Provide the (X, Y) coordinate of the cell's center where the given text is located.  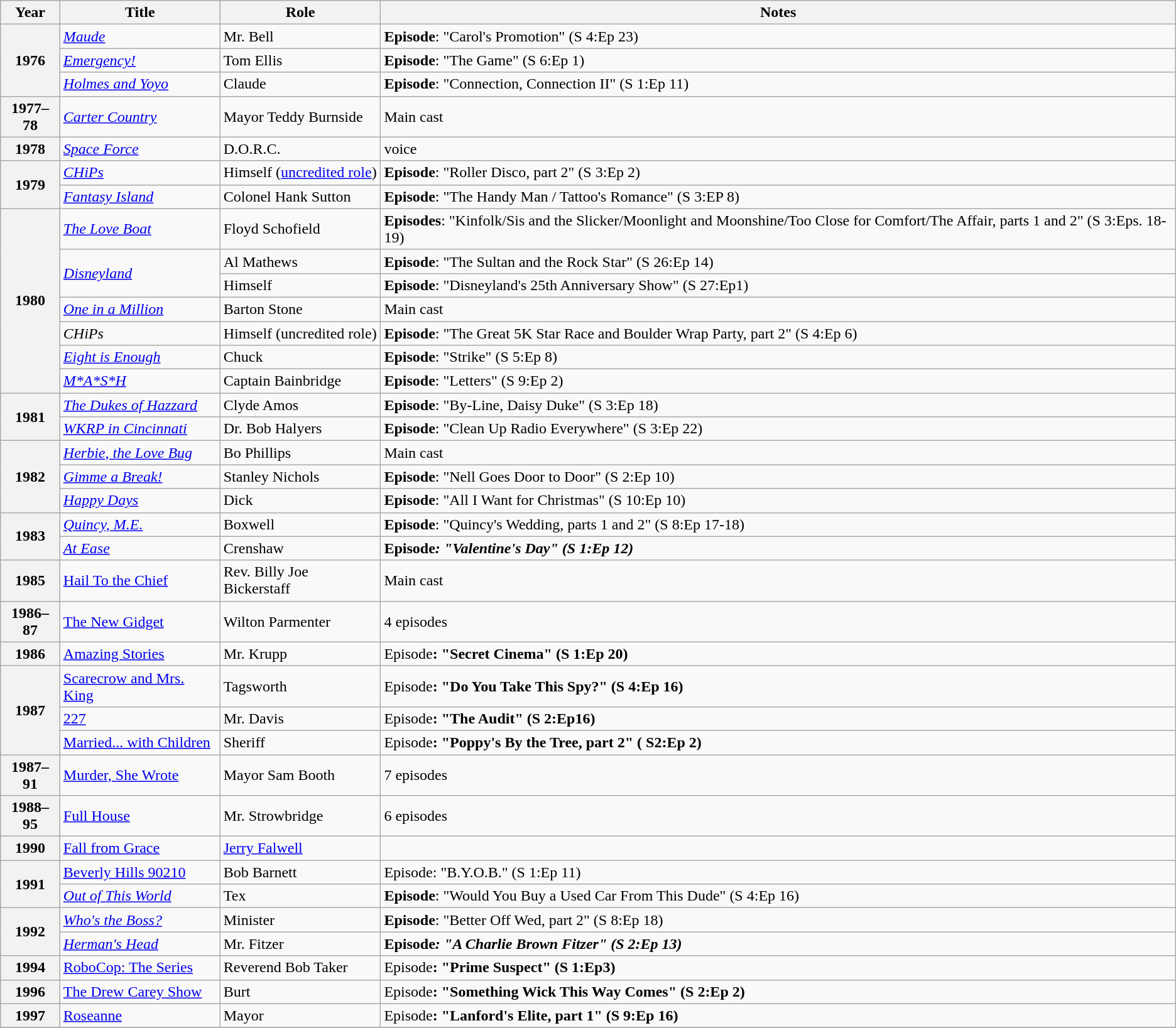
Who's the Boss? (139, 920)
Minister (300, 920)
1985 (30, 580)
Episode: "The Great 5K Star Race and Boulder Wrap Party, part 2" (S 4:Ep 6) (778, 333)
1991 (30, 884)
The Love Boat (139, 229)
Episode: "By-Line, Daisy Duke" (S 3:Ep 18) (778, 405)
Burt (300, 992)
Episode: "Quincy's Wedding, parts 1 and 2" (S 8:Ep 17-18) (778, 524)
Quincy, M.E. (139, 524)
Reverend Bob Taker (300, 968)
Mayor Teddy Burnside (300, 117)
Gimme a Break! (139, 477)
Episode: "Carol's Promotion" (S 4:Ep 23) (778, 36)
1979 (30, 185)
One in a Million (139, 309)
Episode: "Lanford's Elite, part 1" (S 9:Ep 16) (778, 1015)
1994 (30, 968)
Episode: "Connection, Connection II" (S 1:Ep 11) (778, 84)
6 episodes (778, 816)
1986 (30, 654)
Year (30, 13)
4 episodes (778, 622)
1981 (30, 417)
Roseanne (139, 1015)
Space Force (139, 149)
Episode: "Prime Suspect" (S 1:Ep3) (778, 968)
RoboCop: The Series (139, 968)
1987–91 (30, 775)
Chuck (300, 357)
Tom Ellis (300, 60)
Beverly Hills 90210 (139, 872)
Mr. Fitzer (300, 944)
Dick (300, 500)
Disneyland (139, 273)
Boxwell (300, 524)
Tagsworth (300, 686)
Episode: "Secret Cinema" (S 1:Ep 20) (778, 654)
227 (139, 718)
Mr. Krupp (300, 654)
Episode: "Better Off Wed, part 2" (S 8:Ep 18) (778, 920)
1996 (30, 992)
Clyde Amos (300, 405)
1992 (30, 932)
Mr. Davis (300, 718)
Mayor (300, 1015)
Wilton Parmenter (300, 622)
Colonel Hank Sutton (300, 197)
Full House (139, 816)
Sheriff (300, 742)
Fall from Grace (139, 848)
Episode: "Strike" (S 5:Ep 8) (778, 357)
Episode: "Valentine's Day" (S 1:Ep 12) (778, 548)
Holmes and Yoyo (139, 84)
Herbie, the Love Bug (139, 453)
Episode: "Poppy's By the Tree, part 2" ( S2:Ep 2) (778, 742)
Episode: "A Charlie Brown Fitzer" (S 2:Ep 13) (778, 944)
Murder, She Wrote (139, 775)
Al Mathews (300, 261)
Episode: "All I Want for Christmas" (S 10:Ep 10) (778, 500)
Himself (300, 285)
Captain Bainbridge (300, 381)
Episodes: "Kinfolk/Sis and the Slicker/Moonlight and Moonshine/Too Close for Comfort/The Affair, parts 1 and 2" (S 3:Eps. 18-19) (778, 229)
Crenshaw (300, 548)
1977–78 (30, 117)
WKRP in Cincinnati (139, 429)
Amazing Stories (139, 654)
Episode: "Letters" (S 9:Ep 2) (778, 381)
Episode: "The Audit" (S 2:Ep16) (778, 718)
Tex (300, 896)
Floyd Schofield (300, 229)
Role (300, 13)
At Ease (139, 548)
Hail To the Chief (139, 580)
voice (778, 149)
Episode: "Clean Up Radio Everywhere" (S 3:Ep 22) (778, 429)
D.O.R.C. (300, 149)
1982 (30, 477)
Episode: "Something Wick This Way Comes" (S 2:Ep 2) (778, 992)
1980 (30, 300)
Happy Days (139, 500)
Episode: "Would You Buy a Used Car From This Dude" (S 4:Ep 16) (778, 896)
Maude (139, 36)
1990 (30, 848)
1976 (30, 60)
Mr. Strowbridge (300, 816)
Episode: "Roller Disco, part 2" (S 3:Ep 2) (778, 173)
Dr. Bob Halyers (300, 429)
Fantasy Island (139, 197)
7 episodes (778, 775)
Episode: "The Handy Man / Tattoo's Romance" (S 3:EP 8) (778, 197)
Herman's Head (139, 944)
Episode: "Nell Goes Door to Door" (S 2:Ep 10) (778, 477)
Married... with Children (139, 742)
The Dukes of Hazzard (139, 405)
Barton Stone (300, 309)
1997 (30, 1015)
Episode: "Do You Take This Spy?" (S 4:Ep 16) (778, 686)
The Drew Carey Show (139, 992)
M*A*S*H (139, 381)
Notes (778, 13)
1983 (30, 536)
Claude (300, 84)
Stanley Nichols (300, 477)
Title (139, 13)
1986–87 (30, 622)
Episode: "The Sultan and the Rock Star" (S 26:Ep 14) (778, 261)
Out of This World (139, 896)
Bo Phillips (300, 453)
Scarecrow and Mrs. King (139, 686)
Mr. Bell (300, 36)
Episode: "B.Y.O.B." (S 1:Ep 11) (778, 872)
Episode: "Disneyland's 25th Anniversary Show" (S 27:Ep1) (778, 285)
1987 (30, 710)
Episode: "The Game" (S 6:Ep 1) (778, 60)
1978 (30, 149)
Jerry Falwell (300, 848)
Eight is Enough (139, 357)
Emergency! (139, 60)
Bob Barnett (300, 872)
1988–95 (30, 816)
Rev. Billy Joe Bickerstaff (300, 580)
Carter Country (139, 117)
The New Gidget (139, 622)
Mayor Sam Booth (300, 775)
